Capture the cell that displays the provided text and extract its [X, Y] central coordinate. 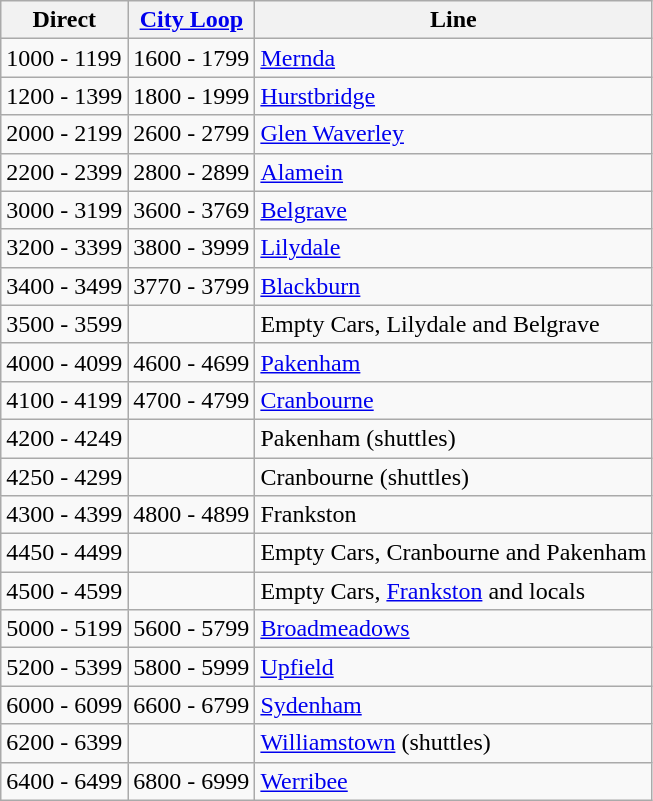
Empty Cars, Lilydale and Belgrave [454, 324]
Hurstbridge [454, 96]
3200 - 3399 [64, 248]
1800 - 1999 [192, 96]
Williamstown (shuttles) [454, 743]
2600 - 2799 [192, 134]
3400 - 3499 [64, 286]
4800 - 4899 [192, 515]
5200 - 5399 [64, 667]
4600 - 4699 [192, 362]
5800 - 5999 [192, 667]
Empty Cars, Frankston and locals [454, 591]
6200 - 6399 [64, 743]
City Loop [192, 20]
Upfield [454, 667]
Sydenham [454, 705]
Frankston [454, 515]
Lilydale [454, 248]
4250 - 4299 [64, 477]
Pakenham (shuttles) [454, 438]
2200 - 2399 [64, 172]
Empty Cars, Cranbourne and Pakenham [454, 553]
5000 - 5199 [64, 629]
Broadmeadows [454, 629]
Cranbourne [454, 400]
4300 - 4399 [64, 515]
3500 - 3599 [64, 324]
4000 - 4099 [64, 362]
Belgrave [454, 210]
4700 - 4799 [192, 400]
1600 - 1799 [192, 58]
3000 - 3199 [64, 210]
Line [454, 20]
4200 - 4249 [64, 438]
3800 - 3999 [192, 248]
4100 - 4199 [64, 400]
4450 - 4499 [64, 553]
2800 - 2899 [192, 172]
6600 - 6799 [192, 705]
Blackburn [454, 286]
Mernda [454, 58]
6800 - 6999 [192, 781]
5600 - 5799 [192, 629]
2000 - 2199 [64, 134]
Werribee [454, 781]
6400 - 6499 [64, 781]
Cranbourne (shuttles) [454, 477]
3600 - 3769 [192, 210]
4500 - 4599 [64, 591]
Alamein [454, 172]
Glen Waverley [454, 134]
3770 - 3799 [192, 286]
Pakenham [454, 362]
6000 - 6099 [64, 705]
1200 - 1399 [64, 96]
1000 - 1199 [64, 58]
Direct [64, 20]
